Search for the cell housing the specified text and yield its (X, Y) center coordinate. 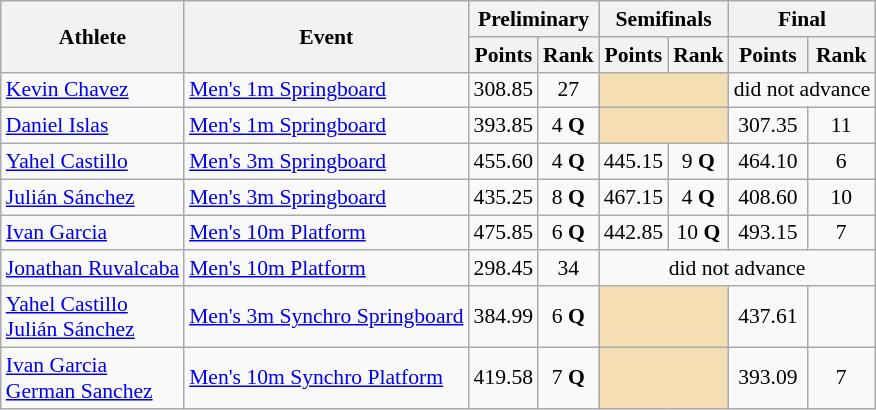
9 Q (698, 162)
Ivan GarciaGerman Sanchez (92, 378)
Jonathan Ruvalcaba (92, 269)
475.85 (504, 233)
419.58 (504, 378)
10 (841, 197)
Yahel Castillo (92, 162)
437.61 (768, 316)
8 Q (568, 197)
Event (326, 36)
Kevin Chavez (92, 90)
308.85 (504, 90)
393.09 (768, 378)
Preliminary (534, 19)
Athlete (92, 36)
307.35 (768, 126)
Daniel Islas (92, 126)
Men's 10m Synchro Platform (326, 378)
464.10 (768, 162)
Yahel CastilloJulián Sánchez (92, 316)
Semifinals (664, 19)
455.60 (504, 162)
408.60 (768, 197)
384.99 (504, 316)
6 (841, 162)
11 (841, 126)
27 (568, 90)
34 (568, 269)
393.85 (504, 126)
445.15 (634, 162)
7 Q (568, 378)
Men's 3m Synchro Springboard (326, 316)
Ivan Garcia (92, 233)
Final (802, 19)
493.15 (768, 233)
Julián Sánchez (92, 197)
10 Q (698, 233)
298.45 (504, 269)
467.15 (634, 197)
435.25 (504, 197)
442.85 (634, 233)
